Determine the [X, Y] coordinate at the center of the cell enclosing the given text.  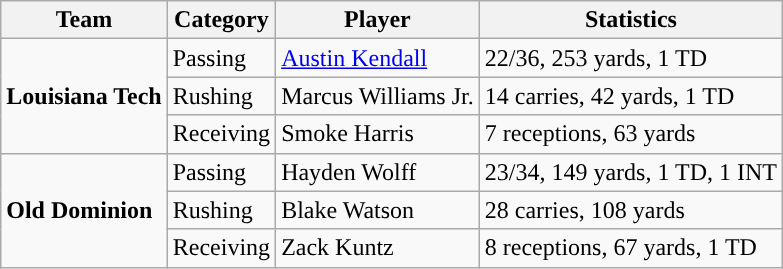
Austin Kendall [378, 58]
Louisiana Tech [84, 96]
Zack Kuntz [378, 248]
Blake Watson [378, 210]
22/36, 253 yards, 1 TD [630, 58]
14 carries, 42 yards, 1 TD [630, 96]
Player [378, 20]
Old Dominion [84, 210]
Statistics [630, 20]
8 receptions, 67 yards, 1 TD [630, 248]
Marcus Williams Jr. [378, 96]
Team [84, 20]
28 carries, 108 yards [630, 210]
Smoke Harris [378, 134]
Hayden Wolff [378, 172]
7 receptions, 63 yards [630, 134]
Category [221, 20]
23/34, 149 yards, 1 TD, 1 INT [630, 172]
